Determine the [X, Y] coordinate at the center of the cell enclosing the given text.  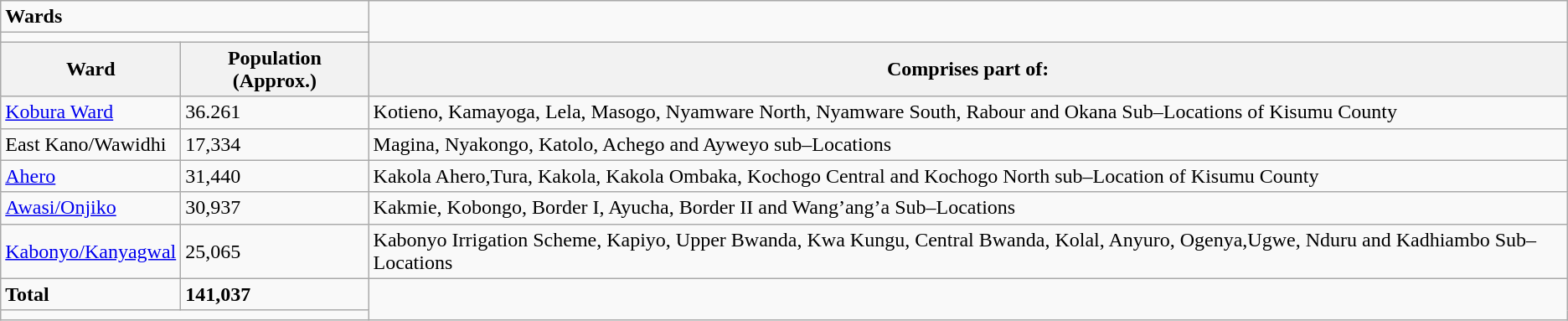
Total [90, 294]
Comprises part of: [968, 69]
Kakola Ahero,Tura, Kakola, Kakola Ombaka, Kochogo Central and Kochogo North sub–Location of Kisumu County [968, 176]
Kobura Ward [90, 112]
25,065 [275, 251]
36.261 [275, 112]
Wards [184, 17]
Kabonyo/Kanyagwal [90, 251]
Awasi/Onjiko [90, 208]
141,037 [275, 294]
Kakmie, Kobongo, Border I, Ayucha, Border II and Wang’ang’a Sub–Locations [968, 208]
East Kano/Wawidhi [90, 144]
31,440 [275, 176]
Ahero [90, 176]
17,334 [275, 144]
Kotieno, Kamayoga, Lela, Masogo, Nyamware North, Nyamware South, Rabour and Okana Sub–Locations of Kisumu County [968, 112]
Kabonyo Irrigation Scheme, Kapiyo, Upper Bwanda, Kwa Kungu, Central Bwanda, Kolal, Anyuro, Ogenya,Ugwe, Nduru and Kadhiambo Sub–Locations [968, 251]
Ward [90, 69]
Population (Approx.) [275, 69]
Magina, Nyakongo, Katolo, Achego and Ayweyo sub–Locations [968, 144]
30,937 [275, 208]
